From the cell containing the given text, extract its center point as (X, Y) coordinate. 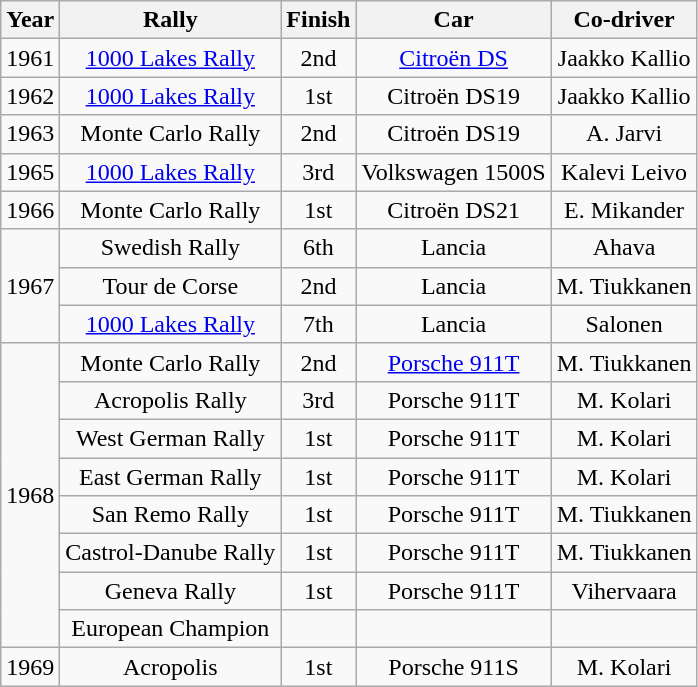
East German Rally (170, 477)
Co-driver (624, 20)
Ahava (624, 248)
1961 (30, 58)
1965 (30, 172)
Finish (318, 20)
1963 (30, 134)
Year (30, 20)
Acropolis Rally (170, 400)
7th (318, 324)
Porsche 911S (454, 667)
E. Mikander (624, 210)
Volkswagen 1500S (454, 172)
6th (318, 248)
European Champion (170, 629)
1969 (30, 667)
1966 (30, 210)
Castrol-Danube Rally (170, 553)
Swedish Rally (170, 248)
Acropolis (170, 667)
West German Rally (170, 438)
Vihervaara (624, 591)
Car (454, 20)
Kalevi Leivo (624, 172)
Citroën DS (454, 58)
A. Jarvi (624, 134)
Citroën DS21 (454, 210)
1968 (30, 495)
San Remo Rally (170, 515)
Geneva Rally (170, 591)
Rally (170, 20)
Tour de Corse (170, 286)
Salonen (624, 324)
1967 (30, 286)
1962 (30, 96)
